Detect which cell encompasses the target text, then output its [x, y] center coordinate. 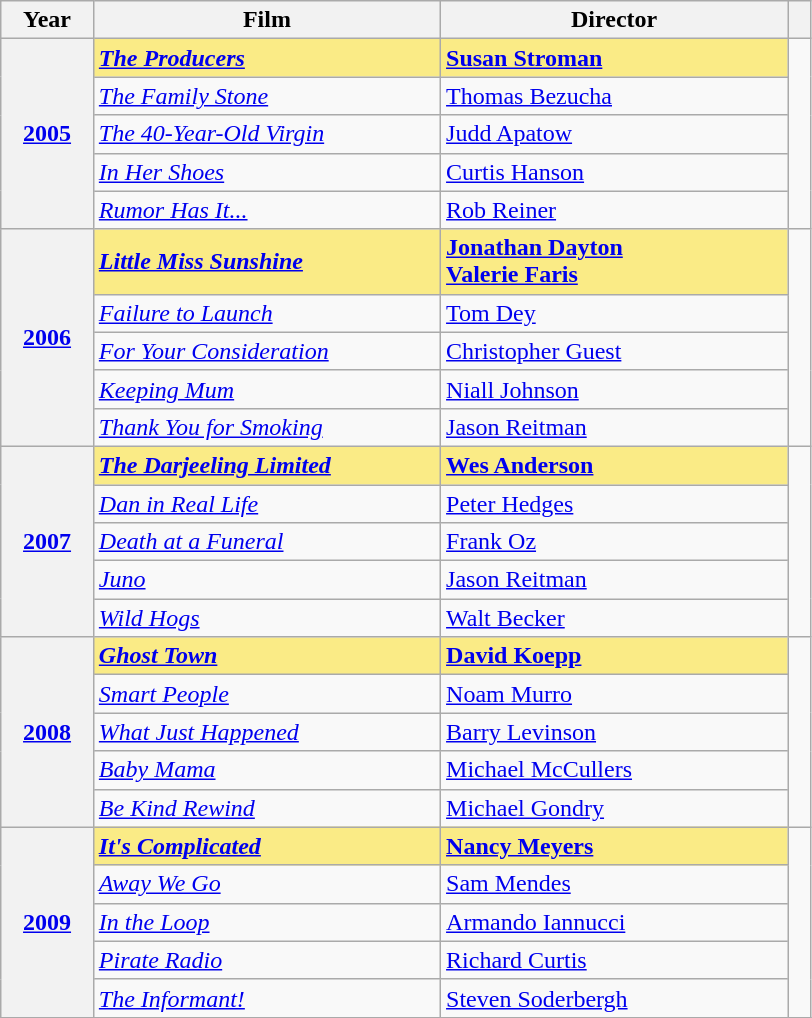
Dan in Real Life [266, 503]
Niall Johnson [614, 389]
The Informant! [266, 998]
Tom Dey [614, 313]
The Darjeeling Limited [266, 465]
For Your Consideration [266, 351]
The Family Stone [266, 96]
Michael McCullers [614, 770]
Away We Go [266, 884]
The Producers [266, 58]
Walt Becker [614, 618]
Wild Hogs [266, 618]
Armando Iannucci [614, 922]
Wes Anderson [614, 465]
What Just Happened [266, 732]
Death at a Funeral [266, 542]
Juno [266, 580]
Jonathan DaytonValerie Faris [614, 262]
Susan Stroman [614, 58]
Barry Levinson [614, 732]
Nancy Meyers [614, 846]
Film [266, 20]
It's Complicated [266, 846]
Steven Soderbergh [614, 998]
Keeping Mum [266, 389]
David Koepp [614, 656]
2006 [48, 338]
Failure to Launch [266, 313]
Director [614, 20]
Frank Oz [614, 542]
Rob Reiner [614, 210]
Smart People [266, 694]
Baby Mama [266, 770]
2005 [48, 134]
Pirate Radio [266, 960]
Peter Hedges [614, 503]
Curtis Hanson [614, 172]
In the Loop [266, 922]
Little Miss Sunshine [266, 262]
Noam Murro [614, 694]
2007 [48, 541]
Thank You for Smoking [266, 427]
In Her Shoes [266, 172]
Sam Mendes [614, 884]
The 40-Year-Old Virgin [266, 134]
2008 [48, 732]
Ghost Town [266, 656]
Judd Apatow [614, 134]
Richard Curtis [614, 960]
Be Kind Rewind [266, 808]
2009 [48, 922]
Year [48, 20]
Michael Gondry [614, 808]
Thomas Bezucha [614, 96]
Christopher Guest [614, 351]
Rumor Has It... [266, 210]
